Search for the cell housing the specified text and yield its [X, Y] center coordinate. 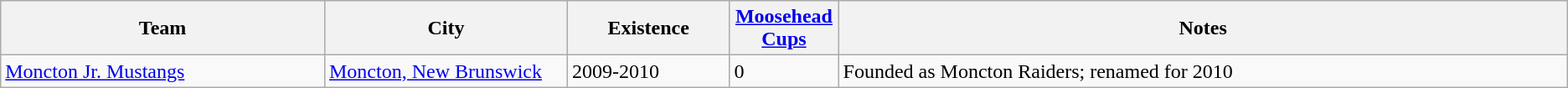
Moncton Jr. Mustangs [162, 71]
Moosehead Cups [784, 28]
Moncton, New Brunswick [446, 71]
0 [784, 71]
Notes [1203, 28]
Existence [648, 28]
City [446, 28]
Team [162, 28]
Founded as Moncton Raiders; renamed for 2010 [1203, 71]
2009-2010 [648, 71]
